Return the [x, y] coordinate for the center point of the cell that contains the specified text.  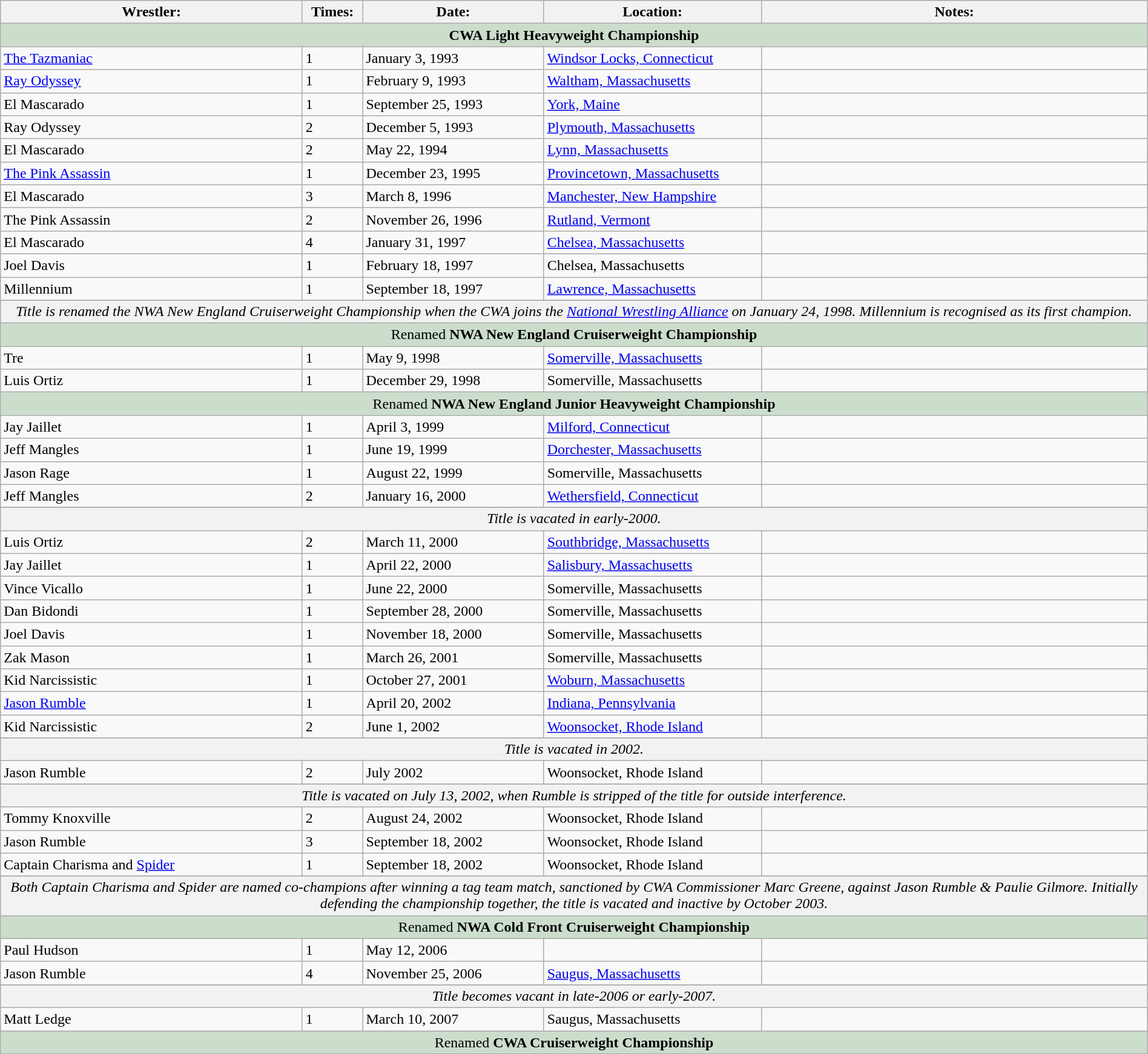
Lawrence, Massachusetts [653, 289]
Renamed CWA Cruiserweight Championship [574, 1042]
Jason Rage [151, 473]
Zak Mason [151, 657]
Provincetown, Massachusetts [653, 173]
Indiana, Pennsylvania [653, 703]
Waltham, Massachusetts [653, 81]
January 31, 1997 [453, 242]
Dan Bidondi [151, 611]
Lynn, Massachusetts [653, 150]
April 22, 2000 [453, 565]
Notes: [954, 12]
Salisbury, Massachusetts [653, 565]
Manchester, New Hampshire [653, 196]
May 22, 1994 [453, 150]
Vince Vicallo [151, 588]
Title is vacated in 2002. [574, 749]
Tommy Knoxville [151, 818]
August 24, 2002 [453, 818]
January 16, 2000 [453, 496]
December 5, 1993 [453, 127]
Title is vacated in early-2000. [574, 519]
February 9, 1993 [453, 81]
Title is vacated on July 13, 2002, when Rumble is stripped of the title for outside interference. [574, 795]
June 22, 2000 [453, 588]
December 29, 1998 [453, 381]
Woburn, Massachusetts [653, 680]
Wrestler: [151, 12]
Rutland, Vermont [653, 219]
December 23, 1995 [453, 173]
July 2002 [453, 772]
September 25, 1993 [453, 104]
November 26, 1996 [453, 219]
April 20, 2002 [453, 703]
Millennium [151, 289]
Date: [453, 12]
Renamed NWA Cold Front Cruiserweight Championship [574, 927]
March 10, 2007 [453, 1019]
Tre [151, 358]
Plymouth, Massachusetts [653, 127]
CWA Light Heavyweight Championship [574, 35]
Dorchester, Massachusetts [653, 450]
March 8, 1996 [453, 196]
November 18, 2000 [453, 634]
May 12, 2006 [453, 950]
Milford, Connecticut [653, 427]
June 19, 1999 [453, 450]
Southbridge, Massachusetts [653, 542]
August 22, 1999 [453, 473]
Captain Charisma and Spider [151, 865]
Location: [653, 12]
April 3, 1999 [453, 427]
Title becomes vacant in late-2006 or early-2007. [574, 996]
The Tazmaniac [151, 58]
January 3, 1993 [453, 58]
Paul Hudson [151, 950]
Wethersfield, Connecticut [653, 496]
September 18, 1997 [453, 289]
March 26, 2001 [453, 657]
May 9, 1998 [453, 358]
Matt Ledge [151, 1019]
October 27, 2001 [453, 680]
March 11, 2000 [453, 542]
York, Maine [653, 104]
Renamed NWA New England Junior Heavyweight Championship [574, 404]
Windsor Locks, Connecticut [653, 58]
Renamed NWA New England Cruiserweight Championship [574, 335]
June 1, 2002 [453, 726]
September 28, 2000 [453, 611]
November 25, 2006 [453, 973]
February 18, 1997 [453, 265]
Times: [332, 12]
